Return (X, Y) of the center of cell containing provided text 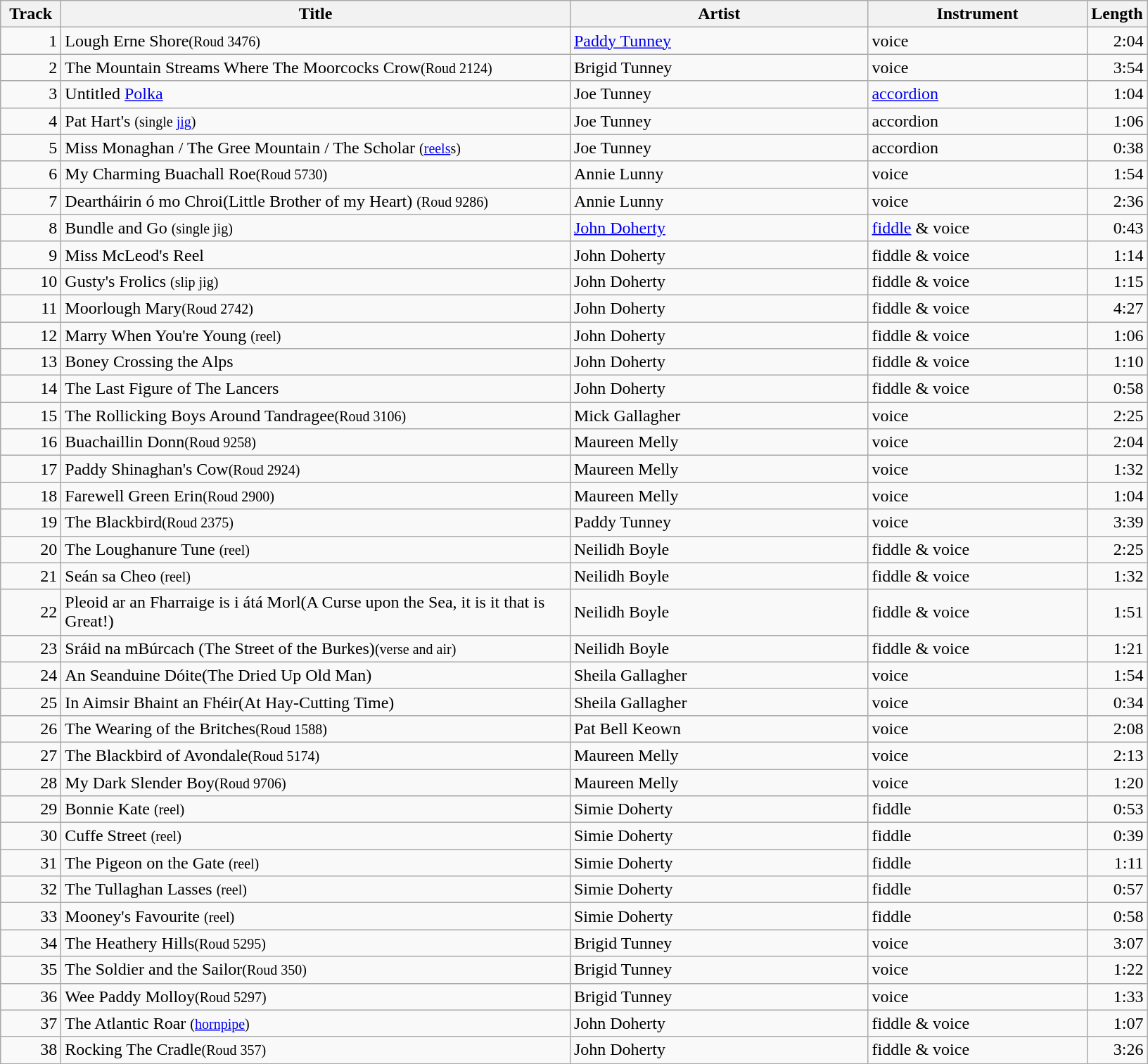
3:07 (1117, 943)
Length (1117, 14)
15 (31, 416)
0:39 (1117, 836)
36 (31, 996)
3:26 (1117, 1050)
5 (31, 148)
The Last Figure of The Lancers (316, 389)
1:10 (1117, 362)
38 (31, 1050)
Miss Monaghan / The Gree Mountain / The Scholar (reelss) (316, 148)
23 (31, 648)
28 (31, 783)
24 (31, 675)
Pat Hart's (single jig) (316, 121)
21 (31, 576)
9 (31, 255)
Instrument (978, 14)
2:13 (1117, 755)
The Blackbird of Avondale(Roud 5174) (316, 755)
Pat Bell Keown (719, 729)
The Rollicking Boys Around Tandragee(Roud 3106) (316, 416)
The Tullaghan Lasses (reel) (316, 890)
22 (31, 612)
20 (31, 549)
Track (31, 14)
31 (31, 863)
The Wearing of the Britches(Roud 1588) (316, 729)
4:27 (1117, 308)
The Mountain Streams Where The Moorcocks Crow(Roud 2124) (316, 68)
13 (31, 362)
1:14 (1117, 255)
The Loughanure Tune (reel) (316, 549)
14 (31, 389)
My Charming Buachall Roe(Roud 5730) (316, 174)
7 (31, 201)
Untitled Polka (316, 94)
The Pigeon on the Gate (reel) (316, 863)
0:53 (1117, 809)
Bundle and Go (single jig) (316, 228)
1:33 (1117, 996)
35 (31, 970)
Gusty's Frolics (slip jig) (316, 281)
2:36 (1117, 201)
0:43 (1117, 228)
Artist (719, 14)
1:21 (1117, 648)
Mooney's Favourite (reel) (316, 916)
The Soldier and the Sailor(Roud 350) (316, 970)
18 (31, 496)
0:57 (1117, 890)
Farewell Green Erin(Roud 2900) (316, 496)
34 (31, 943)
1:20 (1117, 783)
Miss McLeod's Reel (316, 255)
4 (31, 121)
An Seanduine Dóite(The Dried Up Old Man) (316, 675)
Mick Gallagher (719, 416)
Lough Erne Shore(Roud 3476) (316, 41)
Paddy Shinaghan's Cow(Roud 2924) (316, 469)
My Dark Slender Boy(Roud 9706) (316, 783)
6 (31, 174)
Boney Crossing the Alps (316, 362)
Wee Paddy Molloy(Roud 5297) (316, 996)
8 (31, 228)
0:34 (1117, 702)
The Atlantic Roar (hornpipe) (316, 1023)
1:07 (1117, 1023)
Seán sa Cheo (reel) (316, 576)
1:22 (1117, 970)
In Aimsir Bhaint an Fhéir(At Hay-Cutting Time) (316, 702)
Marry When You're Young (reel) (316, 335)
3:39 (1117, 523)
Bonnie Kate (reel) (316, 809)
2 (31, 68)
The Blackbird(Roud 2375) (316, 523)
27 (31, 755)
37 (31, 1023)
1:11 (1117, 863)
0:38 (1117, 148)
19 (31, 523)
Cuffe Street (reel) (316, 836)
3 (31, 94)
Buachaillin Donn(Roud 9258) (316, 442)
1:15 (1117, 281)
3:54 (1117, 68)
1:51 (1117, 612)
The Heathery Hills(Roud 5295) (316, 943)
17 (31, 469)
Rocking The Cradle(Roud 357) (316, 1050)
11 (31, 308)
33 (31, 916)
26 (31, 729)
Title (316, 14)
Moorlough Mary(Roud 2742) (316, 308)
29 (31, 809)
Pleoid ar an Fharraige is i átá Morl(A Curse upon the Sea, it is it that is Great!) (316, 612)
16 (31, 442)
Deartháirin ó mo Chroi(Little Brother of my Heart) (Roud 9286) (316, 201)
25 (31, 702)
12 (31, 335)
2:08 (1117, 729)
30 (31, 836)
1 (31, 41)
Sráid na mBúrcach (The Street of the Burkes)(verse and air) (316, 648)
10 (31, 281)
32 (31, 890)
